Determine the [X, Y] coordinate at the center of the cell enclosing the given text.  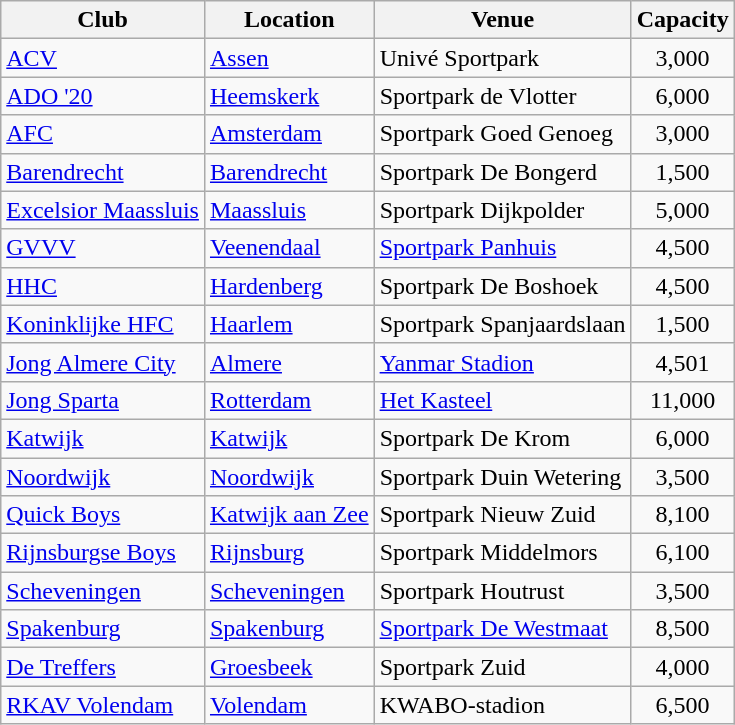
Sportpark De Boshoek [502, 286]
Excelsior Maassluis [103, 210]
Sportpark Middelmors [502, 553]
Maassluis [289, 210]
Venue [502, 20]
4,501 [682, 362]
Heemskerk [289, 96]
6,100 [682, 553]
HHC [103, 286]
ACV [103, 58]
Volendam [289, 705]
Rotterdam [289, 400]
RKAV Volendam [103, 705]
Jong Almere City [103, 362]
Almere [289, 362]
Rijnsburg [289, 553]
Sportpark De Westmaat [502, 629]
Yanmar Stadion [502, 362]
Veenendaal [289, 248]
6,500 [682, 705]
Sportpark Zuid [502, 667]
Capacity [682, 20]
Sportpark de Vlotter [502, 96]
Club [103, 20]
8,500 [682, 629]
Sportpark De Bongerd [502, 172]
Sportpark Duin Wetering [502, 477]
GVVV [103, 248]
5,000 [682, 210]
Sportpark Houtrust [502, 591]
KWABO-stadion [502, 705]
Sportpark De Krom [502, 438]
Location [289, 20]
Haarlem [289, 324]
8,100 [682, 515]
Jong Sparta [103, 400]
Quick Boys [103, 515]
De Treffers [103, 667]
Koninklijke HFC [103, 324]
Sportpark Goed Genoeg [502, 134]
Hardenberg [289, 286]
AFC [103, 134]
Sportpark Spanjaardslaan [502, 324]
Groesbeek [289, 667]
Assen [289, 58]
ADO '20 [103, 96]
Het Kasteel [502, 400]
Rijnsburgse Boys [103, 553]
Sportpark Dijkpolder [502, 210]
Sportpark Panhuis [502, 248]
Sportpark Nieuw Zuid [502, 515]
Amsterdam [289, 134]
4,000 [682, 667]
11,000 [682, 400]
Katwijk aan Zee [289, 515]
Univé Sportpark [502, 58]
